Capture the cell that displays the provided text and extract its (X, Y) central coordinate. 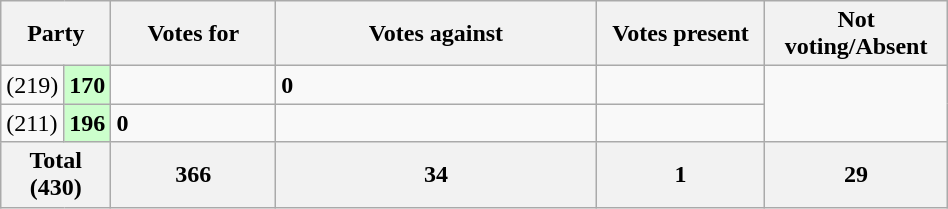
34 (436, 174)
Party (56, 34)
Votes present (680, 34)
Total (430) (56, 174)
1 (680, 174)
170 (88, 85)
(211) (32, 123)
196 (88, 123)
29 (856, 174)
(219) (32, 85)
Not voting/Absent (856, 34)
366 (194, 174)
Votes against (436, 34)
Votes for (194, 34)
